Locate the cell with the specified text and output its [X, Y] center coordinate. 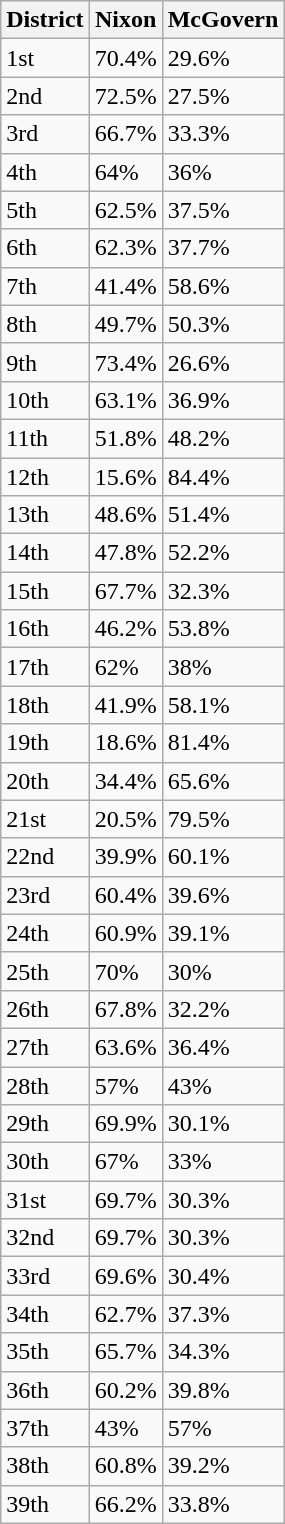
36.9% [223, 400]
65.6% [223, 781]
26.6% [223, 362]
72.5% [126, 96]
7th [45, 286]
70% [126, 971]
30% [223, 971]
62.7% [126, 1314]
39.8% [223, 1390]
34.4% [126, 781]
41.9% [126, 705]
64% [126, 172]
15th [45, 591]
51.4% [223, 515]
41.4% [126, 286]
49.7% [126, 324]
62.5% [126, 210]
29th [45, 1124]
73.4% [126, 362]
1st [45, 58]
5th [45, 210]
52.2% [223, 553]
21st [45, 819]
79.5% [223, 819]
14th [45, 553]
6th [45, 248]
67% [126, 1162]
66.2% [126, 1504]
60.4% [126, 895]
11th [45, 438]
23rd [45, 895]
69.9% [126, 1124]
60.2% [126, 1390]
50.3% [223, 324]
37.3% [223, 1314]
66.7% [126, 134]
39.9% [126, 857]
8th [45, 324]
34th [45, 1314]
29.6% [223, 58]
20.5% [126, 819]
35th [45, 1352]
84.4% [223, 477]
60.9% [126, 933]
48.2% [223, 438]
30th [45, 1162]
30.1% [223, 1124]
60.8% [126, 1466]
34.3% [223, 1352]
27.5% [223, 96]
3rd [45, 134]
18.6% [126, 743]
47.8% [126, 553]
2nd [45, 96]
62% [126, 667]
67.7% [126, 591]
District [45, 20]
37.5% [223, 210]
9th [45, 362]
26th [45, 1009]
70.4% [126, 58]
37.7% [223, 248]
36th [45, 1390]
69.6% [126, 1276]
20th [45, 781]
67.8% [126, 1009]
63.6% [126, 1047]
13th [45, 515]
31st [45, 1200]
33rd [45, 1276]
51.8% [126, 438]
81.4% [223, 743]
38% [223, 667]
33% [223, 1162]
Nixon [126, 20]
33.8% [223, 1504]
18th [45, 705]
39.6% [223, 895]
25th [45, 971]
17th [45, 667]
32.3% [223, 591]
39th [45, 1504]
60.1% [223, 857]
22nd [45, 857]
58.1% [223, 705]
48.6% [126, 515]
28th [45, 1085]
32nd [45, 1238]
63.1% [126, 400]
15.6% [126, 477]
33.3% [223, 134]
39.2% [223, 1466]
58.6% [223, 286]
53.8% [223, 629]
10th [45, 400]
39.1% [223, 933]
32.2% [223, 1009]
36% [223, 172]
16th [45, 629]
62.3% [126, 248]
27th [45, 1047]
38th [45, 1466]
4th [45, 172]
37th [45, 1428]
12th [45, 477]
46.2% [126, 629]
30.4% [223, 1276]
65.7% [126, 1352]
19th [45, 743]
24th [45, 933]
36.4% [223, 1047]
McGovern [223, 20]
